Search for the cell housing the specified text and yield its (x, y) center coordinate. 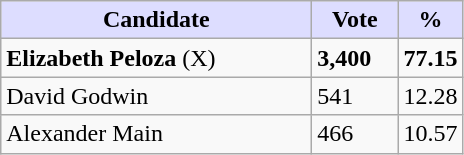
% (430, 20)
466 (355, 134)
77.15 (430, 58)
David Godwin (156, 96)
Candidate (156, 20)
Alexander Main (156, 134)
12.28 (430, 96)
541 (355, 96)
Elizabeth Peloza (X) (156, 58)
10.57 (430, 134)
Vote (355, 20)
3,400 (355, 58)
